Detect which cell encompasses the target text, then output its (x, y) center coordinate. 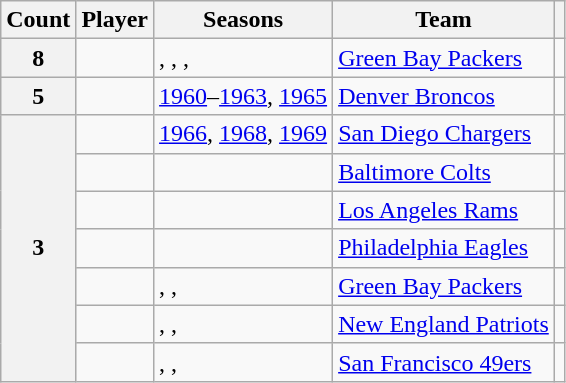
, , , (244, 58)
5 (38, 96)
Denver Broncos (444, 96)
1960–1963, 1965 (244, 96)
San Diego Chargers (444, 134)
8 (38, 58)
Player (115, 20)
New England Patriots (444, 324)
Los Angeles Rams (444, 210)
Philadelphia Eagles (444, 248)
Baltimore Colts (444, 172)
Count (38, 20)
1966, 1968, 1969 (244, 134)
Seasons (244, 20)
Team (444, 20)
San Francisco 49ers (444, 362)
3 (38, 248)
